Return the (X, Y) coordinate for the center point of the cell that contains the specified text.  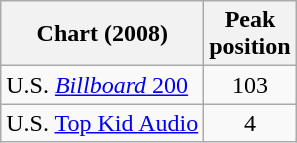
U.S. Top Kid Audio (102, 123)
4 (250, 123)
103 (250, 85)
Peak position (250, 34)
U.S. Billboard 200 (102, 85)
Chart (2008) (102, 34)
